Provide the (x, y) coordinate of the cell's center where the given text is located.  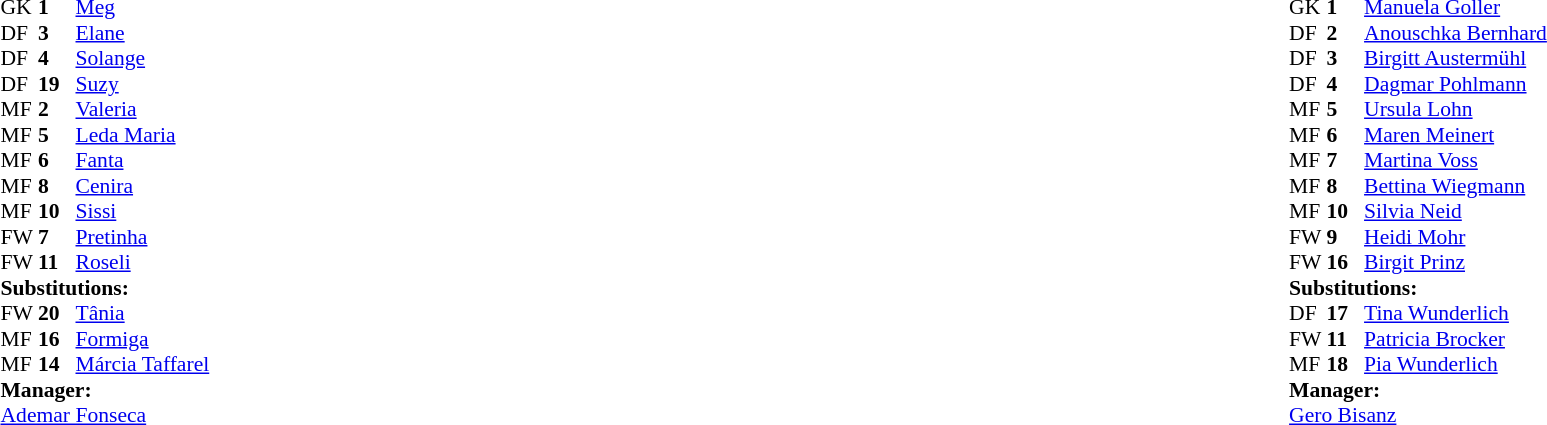
Formiga (143, 339)
Leda Maria (143, 135)
Sissi (143, 211)
Elane (143, 33)
18 (1346, 365)
Fanta (143, 161)
Roseli (143, 263)
Pia Wunderlich (1456, 365)
Bettina Wiegmann (1456, 186)
Tina Wunderlich (1456, 313)
Pretinha (143, 237)
Maren Meinert (1456, 135)
Tânia (143, 313)
Patricia Brocker (1456, 339)
Cenira (143, 186)
19 (57, 84)
Birgitt Austermühl (1456, 59)
Ursula Lohn (1456, 109)
17 (1346, 313)
Dagmar Pohlmann (1456, 84)
Birgit Prinz (1456, 263)
Silvia Neid (1456, 211)
20 (57, 313)
Suzy (143, 84)
Heidi Mohr (1456, 237)
14 (57, 365)
Solange (143, 59)
Valeria (143, 109)
Anouschka Bernhard (1456, 33)
Márcia Taffarel (143, 365)
Martina Voss (1456, 161)
9 (1346, 237)
